Scan for the cell matching the given text and deliver its [x, y] coordinate at center. 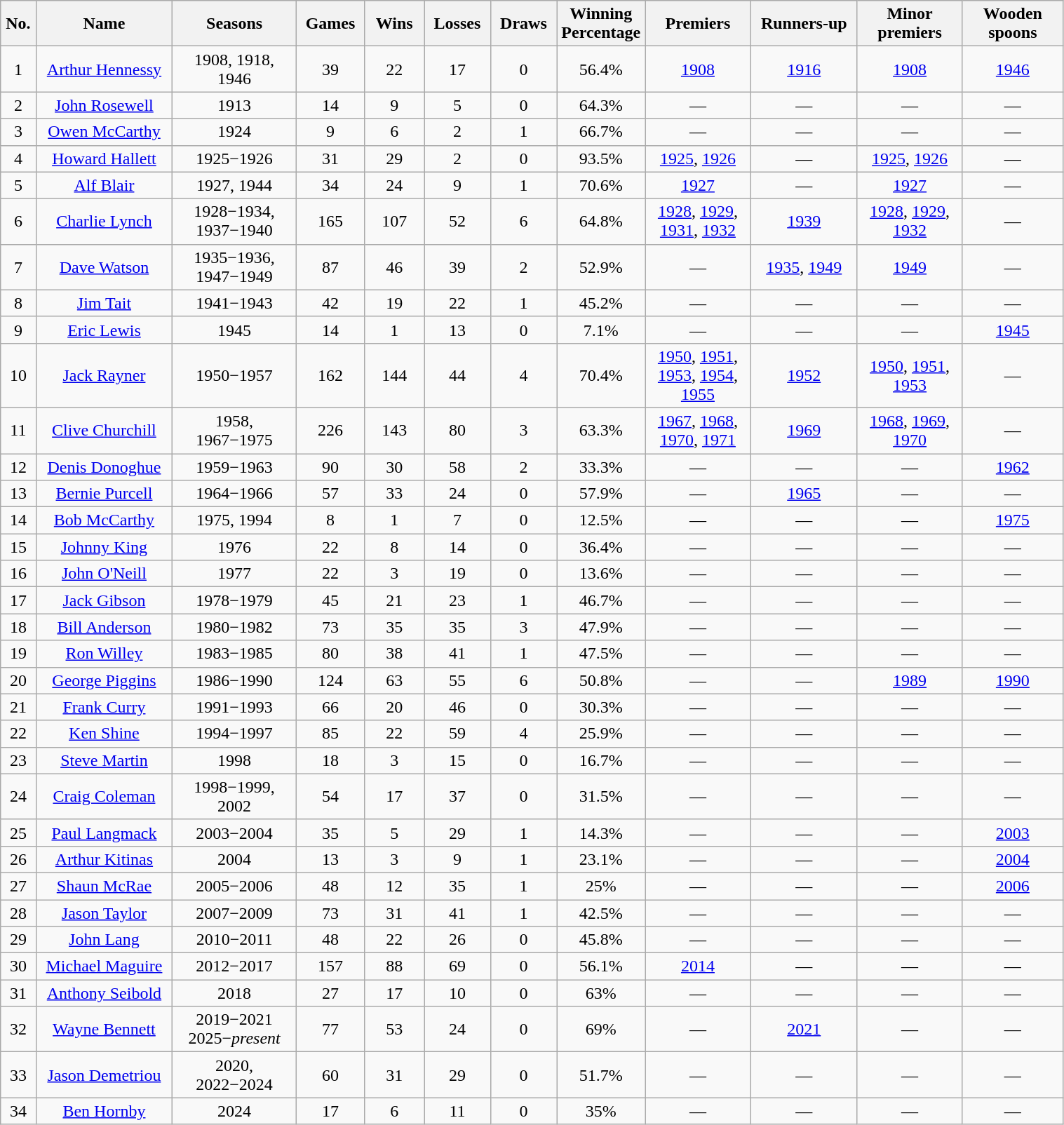
70.4% [601, 375]
Dave Watson [104, 267]
John Lang [104, 940]
1913 [234, 105]
56.1% [601, 966]
63.3% [601, 431]
1975, 1994 [234, 520]
2014 [698, 966]
Ben Hornby [104, 1111]
54 [330, 797]
Losses [457, 24]
52.9% [601, 267]
59 [457, 734]
1935, 1949 [804, 267]
45 [330, 600]
Arthur Hennessy [104, 69]
1976 [234, 547]
44 [457, 375]
Anthony Seibold [104, 993]
1941−1943 [234, 303]
55 [457, 680]
58 [457, 466]
Clive Churchill [104, 431]
2012−2017 [234, 966]
Paul Langmack [104, 833]
Charlie Lynch [104, 222]
42.5% [601, 912]
1994−1997 [234, 734]
1950, 1951, 1953 [909, 375]
Frank Curry [104, 707]
Michael Maguire [104, 966]
2021 [804, 1030]
47.9% [601, 627]
2005−2006 [234, 886]
2007−2009 [234, 912]
7.1% [601, 330]
Runners-up [804, 24]
42 [330, 303]
53 [394, 1030]
1990 [1013, 680]
88 [394, 966]
25.9% [601, 734]
Denis Donoghue [104, 466]
45.2% [601, 303]
93.5% [601, 159]
33.3% [601, 466]
Name [104, 24]
Jack Rayner [104, 375]
66.7% [601, 132]
Games [330, 24]
1928, 1929, 1932 [909, 222]
77 [330, 1030]
107 [394, 222]
Howard Hallett [104, 159]
Bernie Purcell [104, 494]
Arthur Kitinas [104, 859]
Ken Shine [104, 734]
1998−1999, 2002 [234, 797]
1978−1979 [234, 600]
1968, 1969, 1970 [909, 431]
Winning Percentage [601, 24]
2010−2011 [234, 940]
1928−1934, 1937−1940 [234, 222]
12.5% [601, 520]
1924 [234, 132]
1983−1985 [234, 654]
1946 [1013, 69]
1980−1982 [234, 627]
157 [330, 966]
37 [457, 797]
144 [394, 375]
Premiers [698, 24]
25 [18, 833]
1977 [234, 574]
1991−1993 [234, 707]
30.3% [601, 707]
14.3% [601, 833]
23.1% [601, 859]
1959−1963 [234, 466]
2003 [1013, 833]
1967, 1968, 1970, 1971 [698, 431]
57.9% [601, 494]
1975 [1013, 520]
John O'Neill [104, 574]
162 [330, 375]
70.6% [601, 185]
36.4% [601, 547]
1969 [804, 431]
47.5% [601, 654]
1908, 1918, 1946 [234, 69]
Steve Martin [104, 760]
Bill Anderson [104, 627]
50.8% [601, 680]
51.7% [601, 1075]
Craig Coleman [104, 797]
38 [394, 654]
Wins [394, 24]
143 [394, 431]
56.4% [601, 69]
60 [330, 1075]
1962 [1013, 466]
Eric Lewis [104, 330]
25% [601, 886]
1939 [804, 222]
46.7% [601, 600]
1950−1957 [234, 375]
Ron Willey [104, 654]
45.8% [601, 940]
Owen McCarthy [104, 132]
124 [330, 680]
66 [330, 707]
69% [601, 1030]
1986−1990 [234, 680]
63% [601, 993]
52 [457, 222]
1964−1966 [234, 494]
Draws [523, 24]
Minor premiers [909, 24]
Jason Taylor [104, 912]
1998 [234, 760]
2018 [234, 993]
Wooden spoons [1013, 24]
2006 [1013, 886]
1935−1936, 1947−1949 [234, 267]
John Rosewell [104, 105]
2019−20212025−present [234, 1030]
35% [601, 1111]
Bob McCarthy [104, 520]
28 [18, 912]
64.3% [601, 105]
George Piggins [104, 680]
1916 [804, 69]
32 [18, 1030]
2003−2004 [234, 833]
165 [330, 222]
Shaun McRae [104, 886]
Seasons [234, 24]
90 [330, 466]
Jack Gibson [104, 600]
63 [394, 680]
1965 [804, 494]
2020, 2022−2024 [234, 1075]
1927, 1944 [234, 185]
Alf Blair [104, 185]
87 [330, 267]
Johnny King [104, 547]
57 [330, 494]
1958, 1967−1975 [234, 431]
1952 [804, 375]
1928, 1929, 1931, 1932 [698, 222]
1949 [909, 267]
Wayne Bennett [104, 1030]
16.7% [601, 760]
226 [330, 431]
1950, 1951, 1953, 1954, 1955 [698, 375]
Jason Demetriou [104, 1075]
Jim Tait [104, 303]
2024 [234, 1111]
16 [18, 574]
No. [18, 24]
13.6% [601, 574]
31.5% [601, 797]
85 [330, 734]
1989 [909, 680]
69 [457, 966]
64.8% [601, 222]
1925−1926 [234, 159]
